For the text-containing cell, return its midpoint in [x, y] coordinate format. 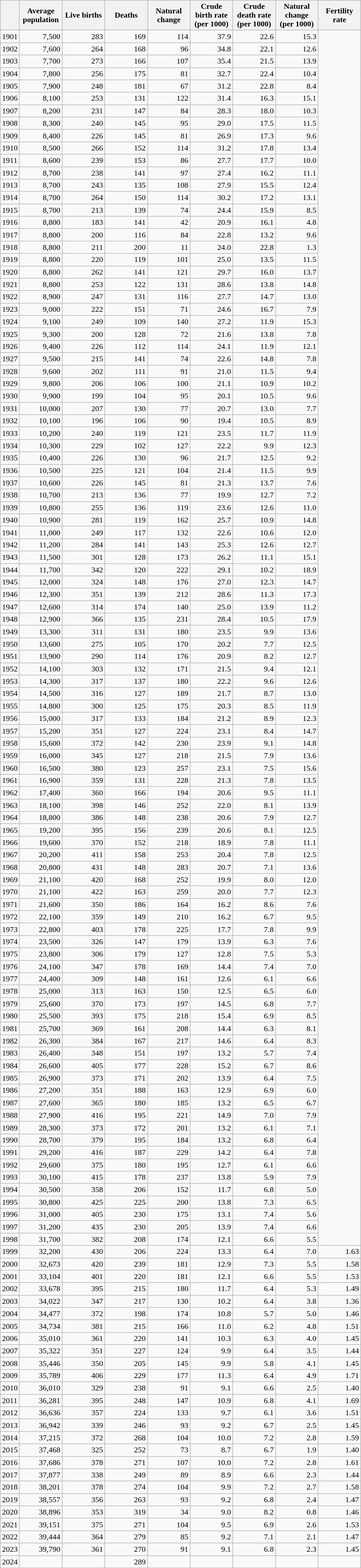
15.4 [212, 1016]
189 [169, 694]
188 [126, 1090]
27,200 [41, 1090]
7,700 [41, 61]
28.4 [212, 619]
1964 [10, 818]
112 [126, 346]
15,000 [41, 718]
16,500 [41, 768]
5.9 [254, 1177]
7,800 [41, 74]
201 [169, 1128]
9,300 [41, 334]
11,000 [41, 532]
35.4 [212, 61]
1942 [10, 545]
24.1 [212, 346]
Crude death rate (per 1000) [254, 15]
26,300 [41, 1041]
207 [83, 409]
10.6 [254, 532]
33,678 [41, 1289]
1977 [10, 979]
1955 [10, 706]
300 [83, 706]
14.5 [212, 1004]
14,500 [41, 694]
2004 [10, 1314]
38,201 [41, 1487]
23,800 [41, 954]
274 [126, 1487]
1978 [10, 991]
1993 [10, 1177]
1.3 [297, 247]
1946 [10, 595]
8,500 [41, 148]
12,900 [41, 619]
31,200 [41, 1227]
26.2 [212, 557]
86 [169, 160]
153 [126, 160]
0.8 [297, 1512]
1967 [10, 855]
348 [83, 1053]
3.6 [297, 1413]
345 [83, 755]
11,200 [41, 545]
17.9 [297, 619]
21.2 [212, 718]
162 [169, 520]
90 [169, 421]
19,600 [41, 842]
23,500 [41, 942]
24.0 [212, 247]
1934 [10, 446]
7,600 [41, 49]
22.4 [254, 74]
21,600 [41, 904]
42 [169, 223]
1968 [10, 867]
2008 [10, 1363]
1986 [10, 1090]
7,900 [41, 86]
1975 [10, 954]
37,686 [41, 1462]
32,673 [41, 1264]
1952 [10, 669]
16,000 [41, 755]
2.6 [297, 1524]
Average population [41, 15]
2006 [10, 1338]
384 [83, 1041]
27,600 [41, 1103]
35,010 [41, 1338]
360 [83, 793]
1991 [10, 1152]
16,900 [41, 781]
18,800 [41, 818]
319 [126, 1512]
1988 [10, 1115]
12,600 [41, 607]
7,500 [41, 36]
1903 [10, 61]
186 [126, 904]
34,477 [41, 1314]
1949 [10, 632]
16.0 [254, 272]
1.61 [339, 1462]
1984 [10, 1066]
183 [83, 223]
20,200 [41, 855]
1953 [10, 681]
12.4 [297, 185]
28,700 [41, 1140]
2012 [10, 1413]
2010 [10, 1388]
34,734 [41, 1326]
26,400 [41, 1053]
12,000 [41, 582]
365 [83, 1103]
73 [169, 1450]
9,600 [41, 371]
25,700 [41, 1029]
9,900 [41, 396]
23.6 [212, 508]
12,300 [41, 595]
37,215 [41, 1438]
10,600 [41, 483]
212 [169, 595]
356 [83, 1500]
29,600 [41, 1165]
72 [169, 334]
30,800 [41, 1202]
14.9 [212, 1115]
1904 [10, 74]
17.8 [254, 148]
325 [83, 1450]
5.8 [254, 1363]
35,322 [41, 1351]
435 [83, 1227]
2014 [10, 1438]
2005 [10, 1326]
9,100 [41, 322]
1922 [10, 297]
185 [169, 1103]
9.0 [212, 1512]
1950 [10, 644]
243 [83, 185]
8.0 [254, 880]
1911 [10, 160]
10,000 [41, 409]
123 [126, 768]
1966 [10, 842]
28,300 [41, 1128]
1920 [10, 272]
Natural change (per 1000) [297, 15]
85 [169, 1537]
10,800 [41, 508]
67 [169, 86]
24.6 [212, 309]
101 [169, 260]
22,100 [41, 917]
1912 [10, 173]
1941 [10, 532]
34 [169, 1512]
2000 [10, 1264]
1.9 [297, 1450]
1948 [10, 619]
2015 [10, 1450]
2003 [10, 1301]
11,500 [41, 557]
10,100 [41, 421]
2024 [10, 1561]
156 [126, 830]
324 [83, 582]
18,100 [41, 805]
1999 [10, 1252]
1933 [10, 433]
194 [169, 793]
1998 [10, 1239]
11.2 [297, 607]
2019 [10, 1500]
4.0 [297, 1338]
364 [83, 1537]
21.6 [212, 334]
1.36 [339, 1301]
2016 [10, 1462]
38,896 [41, 1512]
149 [126, 917]
25,000 [41, 991]
2022 [10, 1537]
211 [83, 247]
279 [126, 1537]
227 [126, 1351]
167 [126, 1041]
290 [83, 656]
338 [83, 1475]
393 [83, 1016]
3.8 [297, 1301]
36,942 [41, 1425]
20,800 [41, 867]
17.5 [254, 123]
164 [169, 904]
16.1 [254, 223]
22.0 [212, 805]
2023 [10, 1549]
32.7 [212, 74]
24,400 [41, 979]
8,900 [41, 297]
31,000 [41, 1215]
36,636 [41, 1413]
13,900 [41, 656]
117 [126, 532]
10,200 [41, 433]
Live births [83, 15]
13,300 [41, 632]
342 [83, 570]
1917 [10, 235]
16.3 [254, 98]
14,300 [41, 681]
1945 [10, 582]
137 [126, 681]
1963 [10, 805]
30.2 [212, 198]
20.2 [212, 644]
306 [83, 954]
289 [126, 1561]
26,600 [41, 1066]
9.7 [212, 1413]
25.7 [212, 520]
4.9 [297, 1376]
329 [83, 1388]
Deaths [126, 15]
415 [83, 1177]
1980 [10, 1016]
263 [126, 1500]
1973 [10, 929]
15,600 [41, 743]
1971 [10, 904]
27.2 [212, 322]
379 [83, 1140]
1959 [10, 755]
100 [169, 384]
10,700 [41, 495]
2021 [10, 1524]
1987 [10, 1103]
2020 [10, 1512]
109 [126, 322]
19,200 [41, 830]
1901 [10, 36]
1.59 [339, 1438]
1951 [10, 656]
102 [126, 446]
303 [83, 669]
1921 [10, 284]
1976 [10, 967]
26,900 [41, 1078]
425 [83, 1202]
22.1 [254, 49]
20.0 [212, 892]
20.3 [212, 706]
422 [83, 892]
2007 [10, 1351]
36,010 [41, 1388]
262 [83, 272]
221 [169, 1115]
30,500 [41, 1190]
255 [83, 508]
1910 [10, 148]
21.1 [212, 384]
10,500 [41, 470]
15.9 [254, 210]
13,600 [41, 644]
1931 [10, 409]
1939 [10, 508]
170 [169, 644]
30,100 [41, 1177]
2001 [10, 1276]
199 [83, 396]
1.69 [339, 1401]
2018 [10, 1487]
311 [83, 632]
9,000 [41, 309]
10.8 [212, 1314]
15.2 [212, 1066]
259 [169, 892]
34,022 [41, 1301]
31,700 [41, 1239]
26.9 [212, 136]
1954 [10, 694]
1985 [10, 1078]
275 [83, 644]
39,151 [41, 1524]
Crude birth rate (per 1000) [212, 15]
358 [83, 1190]
1919 [10, 260]
1982 [10, 1041]
10,900 [41, 520]
326 [83, 942]
Natural change [169, 15]
8,400 [41, 136]
1970 [10, 892]
1937 [10, 483]
1938 [10, 495]
124 [169, 1351]
1905 [10, 86]
1918 [10, 247]
9,400 [41, 346]
210 [169, 917]
15,200 [41, 731]
27.0 [212, 582]
19.4 [212, 421]
28.3 [212, 111]
37,877 [41, 1475]
24.4 [212, 210]
1928 [10, 371]
10.4 [297, 74]
17.2 [254, 198]
2017 [10, 1475]
27.9 [212, 185]
1979 [10, 1004]
1925 [10, 334]
401 [83, 1276]
142 [126, 743]
246 [126, 1425]
398 [83, 805]
8,100 [41, 98]
1908 [10, 123]
1992 [10, 1165]
9,800 [41, 384]
1965 [10, 830]
380 [83, 768]
266 [83, 148]
1974 [10, 942]
1990 [10, 1140]
108 [169, 185]
256 [83, 74]
1989 [10, 1128]
382 [83, 1239]
1995 [10, 1202]
1944 [10, 570]
89 [169, 1475]
316 [83, 694]
29.7 [212, 272]
1915 [10, 210]
1.49 [339, 1289]
8,600 [41, 160]
34.8 [212, 49]
386 [83, 818]
1940 [10, 520]
281 [83, 520]
2011 [10, 1401]
14.6 [212, 1041]
1997 [10, 1227]
24,100 [41, 967]
2002 [10, 1289]
431 [83, 867]
1958 [10, 743]
8.3 [297, 1041]
36,281 [41, 1401]
339 [83, 1425]
29.0 [212, 123]
35,789 [41, 1376]
1907 [10, 111]
27,900 [41, 1115]
1916 [10, 223]
39,790 [41, 1549]
39,444 [41, 1537]
23.9 [212, 743]
25,500 [41, 1016]
29.1 [212, 570]
158 [126, 855]
1902 [10, 49]
2.1 [297, 1537]
111 [126, 371]
32,200 [41, 1252]
105 [126, 644]
247 [83, 297]
1957 [10, 731]
14.2 [212, 1152]
1996 [10, 1215]
22,800 [41, 929]
187 [126, 1152]
301 [83, 557]
309 [83, 979]
313 [83, 991]
15.6 [297, 768]
1927 [10, 359]
37.9 [212, 36]
357 [83, 1413]
270 [126, 1549]
5.6 [297, 1215]
1962 [10, 793]
366 [83, 619]
Fertility rate [339, 15]
1961 [10, 781]
2.4 [297, 1500]
16.7 [254, 309]
125 [126, 706]
1929 [10, 384]
21.4 [212, 470]
14,800 [41, 706]
97 [169, 173]
198 [126, 1314]
35,446 [41, 1363]
31.4 [212, 98]
2013 [10, 1425]
411 [83, 855]
353 [83, 1512]
6.2 [254, 1326]
12.8 [212, 954]
1914 [10, 198]
257 [169, 768]
20.1 [212, 396]
314 [83, 607]
8,200 [41, 111]
3.5 [297, 1351]
1936 [10, 470]
27.4 [212, 173]
1923 [10, 309]
17,400 [41, 793]
1.63 [339, 1252]
8,300 [41, 123]
1956 [10, 718]
9,500 [41, 359]
1926 [10, 346]
381 [83, 1326]
430 [83, 1252]
1924 [10, 322]
21.0 [212, 371]
2009 [10, 1376]
1906 [10, 98]
1913 [10, 185]
268 [126, 1438]
71 [169, 309]
1972 [10, 917]
11,700 [41, 570]
1947 [10, 607]
37,468 [41, 1450]
172 [126, 1128]
29,200 [41, 1152]
196 [83, 421]
284 [83, 545]
13.4 [297, 148]
15.5 [254, 185]
1981 [10, 1029]
1943 [10, 557]
1.71 [339, 1376]
1960 [10, 768]
11 [169, 247]
120 [126, 570]
406 [83, 1376]
18.0 [254, 111]
146 [126, 805]
14,100 [41, 669]
1994 [10, 1190]
237 [169, 1177]
1909 [10, 136]
10,300 [41, 446]
1930 [10, 396]
13.3 [212, 1252]
25,600 [41, 1004]
1969 [10, 880]
369 [83, 1029]
20.4 [212, 855]
2.7 [297, 1487]
33,104 [41, 1276]
273 [83, 61]
403 [83, 929]
38,557 [41, 1500]
10,400 [41, 458]
1935 [10, 458]
1983 [10, 1053]
1932 [10, 421]
25.3 [212, 545]
143 [169, 545]
